Search for the cell housing the specified text and yield its (X, Y) center coordinate. 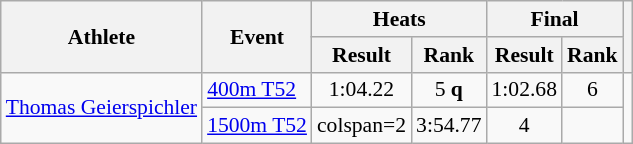
Thomas Geierspichler (102, 108)
Final (555, 19)
1:02.68 (524, 90)
Heats (400, 19)
5 q (448, 90)
Event (257, 36)
400m T52 (257, 90)
4 (524, 126)
1:04.22 (362, 90)
3:54.77 (448, 126)
6 (592, 90)
Athlete (102, 36)
1500m T52 (257, 126)
colspan=2 (362, 126)
